Scan for the cell matching the given text and deliver its (X, Y) coordinate at center. 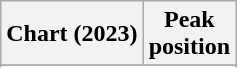
Chart (2023) (72, 34)
Peakposition (189, 34)
